Extract the [X, Y] coordinate from the center of the cell holding the provided text.  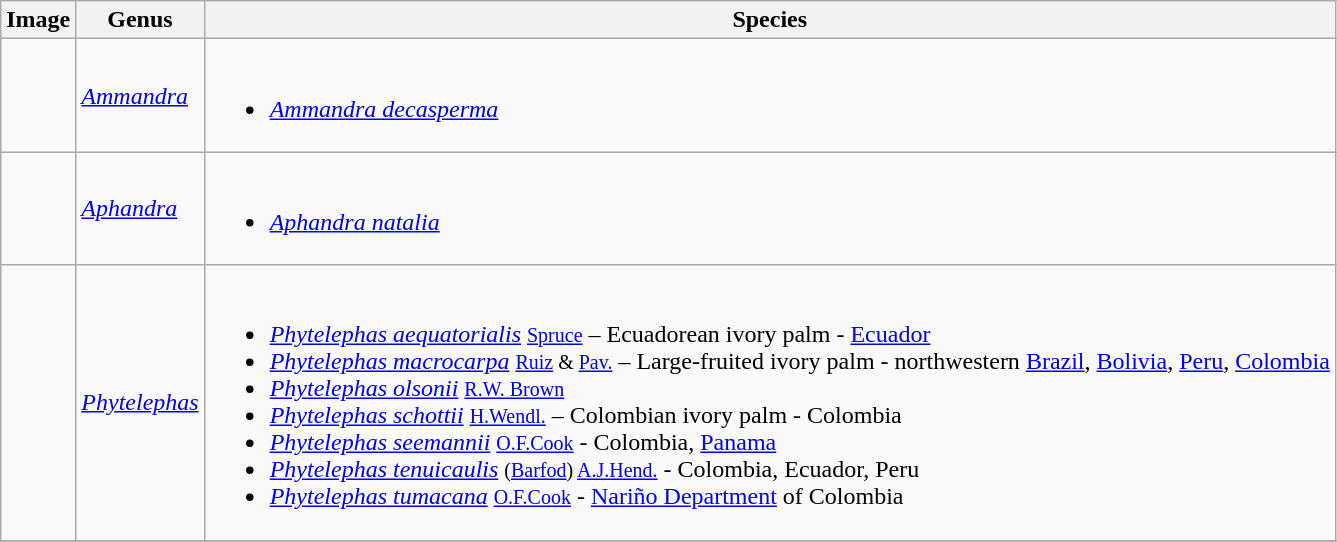
Genus [140, 20]
Ammandra [140, 96]
Image [38, 20]
Aphandra natalia [770, 208]
Species [770, 20]
Ammandra decasperma [770, 96]
Phytelephas [140, 402]
Aphandra [140, 208]
